Pinpoint the cell where the given text exists, returning its (X, Y) midpoint coordinate. 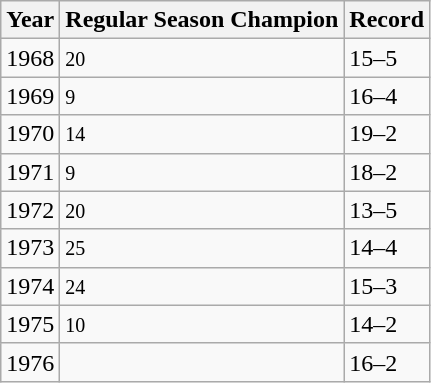
1969 (30, 96)
25 (202, 248)
15–3 (387, 286)
24 (202, 286)
13–5 (387, 210)
1971 (30, 172)
14–2 (387, 324)
14–4 (387, 248)
Record (387, 20)
15–5 (387, 58)
10 (202, 324)
16–2 (387, 362)
19–2 (387, 134)
1970 (30, 134)
1968 (30, 58)
1972 (30, 210)
14 (202, 134)
Year (30, 20)
1974 (30, 286)
16–4 (387, 96)
1976 (30, 362)
Regular Season Champion (202, 20)
1973 (30, 248)
18–2 (387, 172)
1975 (30, 324)
